Capture the cell that displays the provided text and extract its (X, Y) central coordinate. 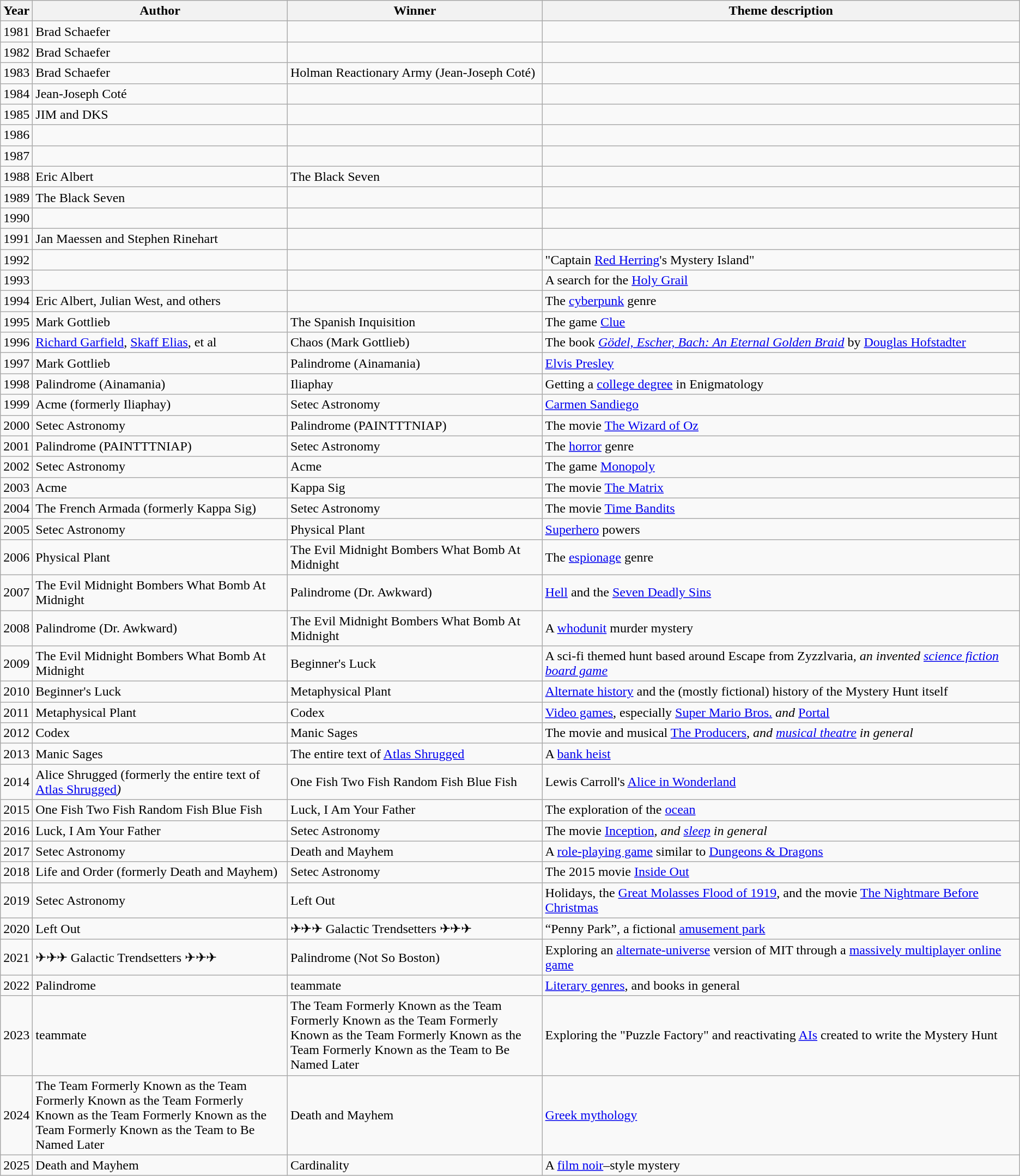
1998 (16, 384)
2008 (16, 627)
2020 (16, 929)
1994 (16, 301)
A role-playing game similar to Dungeons & Dragons (781, 851)
1996 (16, 343)
2009 (16, 663)
Hell and the Seven Deadly Sins (781, 593)
A film noir–style mystery (781, 1165)
2013 (16, 754)
Getting a college degree in Enigmatology (781, 384)
A search for the Holy Grail (781, 281)
1995 (16, 322)
1983 (16, 73)
Holidays, the Great Molasses Flood of 1919, and the movie The Nightmare Before Christmas (781, 900)
"Captain Red Herring's Mystery Island" (781, 260)
2002 (16, 467)
A whodunit murder mystery (781, 627)
The exploration of the ocean (781, 810)
Richard Garfield, Skaff Elias, et al (160, 343)
Theme description (781, 11)
Kappa Sig (415, 488)
1990 (16, 218)
Superhero powers (781, 529)
Exploring the "Puzzle Factory" and reactivating AIs created to write the Mystery Hunt (781, 1035)
2003 (16, 488)
2005 (16, 529)
Elvis Presley (781, 363)
2016 (16, 831)
The book Gödel, Escher, Bach: An Eternal Golden Braid by Douglas Hofstadter (781, 343)
Jean-Joseph Coté (160, 94)
A bank heist (781, 754)
2021 (16, 958)
The game Monopoly (781, 467)
2011 (16, 712)
2015 (16, 810)
Palindrome (Not So Boston) (415, 958)
Lewis Carroll's Alice in Wonderland (781, 782)
1986 (16, 135)
2000 (16, 425)
Life and Order (formerly Death and Mayhem) (160, 872)
Eric Albert, Julian West, and others (160, 301)
Carmen Sandiego (781, 405)
Winner (415, 11)
Holman Reactionary Army (Jean-Joseph Coté) (415, 73)
The movie The Matrix (781, 488)
1985 (16, 114)
The horror genre (781, 446)
2025 (16, 1165)
2022 (16, 985)
The entire text of Atlas Shrugged (415, 754)
A sci-fi themed hunt based around Escape from Zyzzlvaria, an invented science fiction board game (781, 663)
Literary genres, and books in general (781, 985)
Exploring an alternate-universe version of MIT through a massively multiplayer online game (781, 958)
2006 (16, 557)
1988 (16, 176)
JIM and DKS (160, 114)
Chaos (Mark Gottlieb) (415, 343)
2012 (16, 733)
The French Armada (formerly Kappa Sig) (160, 508)
1989 (16, 197)
The cyberpunk genre (781, 301)
1993 (16, 281)
2014 (16, 782)
“Penny Park”, a fictional amusement park (781, 929)
Alice Shrugged (formerly the entire text of Atlas Shrugged) (160, 782)
2001 (16, 446)
The movie The Wizard of Oz (781, 425)
Cardinality (415, 1165)
1992 (16, 260)
1999 (16, 405)
Alternate history and the (mostly fictional) history of the Mystery Hunt itself (781, 692)
1991 (16, 239)
1997 (16, 363)
2010 (16, 692)
1984 (16, 94)
2004 (16, 508)
1987 (16, 156)
1982 (16, 52)
Eric Albert (160, 176)
Greek mythology (781, 1115)
The Spanish Inquisition (415, 322)
Author (160, 11)
2023 (16, 1035)
The movie Inception, and sleep in general (781, 831)
Acme (formerly Iliaphay) (160, 405)
1981 (16, 32)
Year (16, 11)
2024 (16, 1115)
2007 (16, 593)
The game Clue (781, 322)
The movie and musical The Producers, and musical theatre in general (781, 733)
2019 (16, 900)
Jan Maessen and Stephen Rinehart (160, 239)
2018 (16, 872)
The 2015 movie Inside Out (781, 872)
The espionage genre (781, 557)
Iliaphay (415, 384)
Palindrome (160, 985)
2017 (16, 851)
The movie Time Bandits (781, 508)
Video games, especially Super Mario Bros. and Portal (781, 712)
